Return the [X, Y] coordinate for the center point of the cell that contains the specified text.  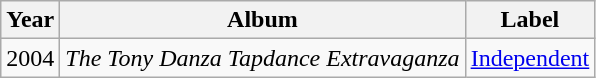
Year [30, 20]
2004 [30, 58]
Album [262, 20]
The Tony Danza Tapdance Extravaganza [262, 58]
Independent [530, 58]
Label [530, 20]
